For the text-containing cell, return its midpoint in (x, y) coordinate format. 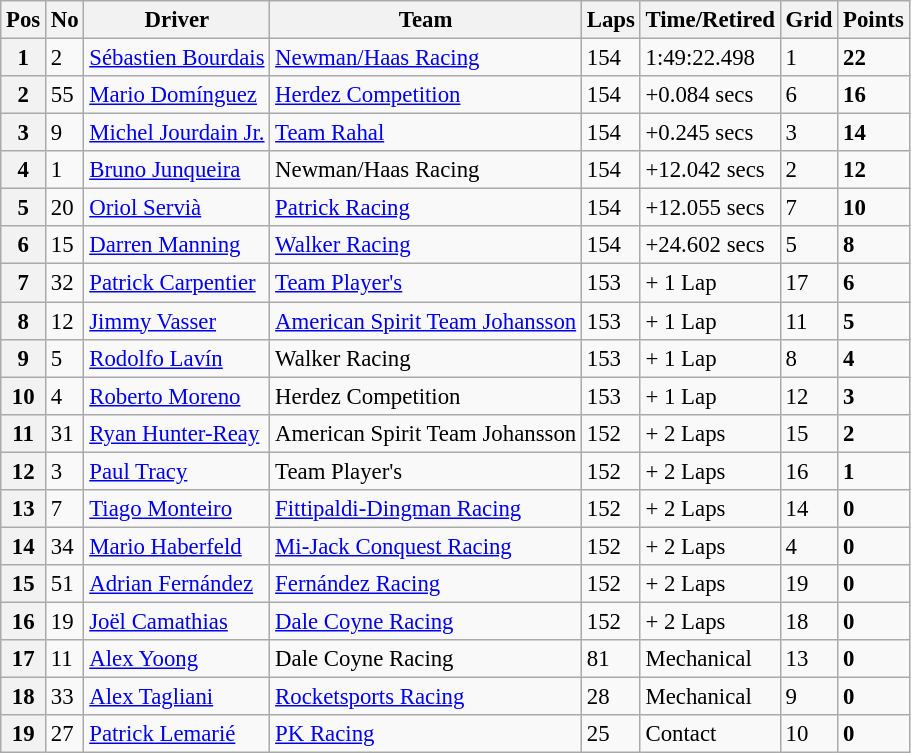
81 (610, 659)
55 (65, 95)
Time/Retired (710, 20)
+24.602 secs (710, 245)
Mi-Jack Conquest Racing (426, 546)
Laps (610, 20)
PK Racing (426, 734)
27 (65, 734)
1:49:22.498 (710, 58)
Team (426, 20)
Points (874, 20)
+12.042 secs (710, 170)
Patrick Racing (426, 208)
Sébastien Bourdais (177, 58)
Alex Yoong (177, 659)
Jimmy Vasser (177, 321)
Joël Camathias (177, 621)
32 (65, 283)
+12.055 secs (710, 208)
Patrick Carpentier (177, 283)
Paul Tracy (177, 471)
34 (65, 546)
+0.084 secs (710, 95)
25 (610, 734)
20 (65, 208)
Darren Manning (177, 245)
Patrick Lemarié (177, 734)
Team Rahal (426, 133)
Roberto Moreno (177, 396)
Contact (710, 734)
Fittipaldi-Dingman Racing (426, 509)
31 (65, 433)
22 (874, 58)
+0.245 secs (710, 133)
28 (610, 697)
Driver (177, 20)
Fernández Racing (426, 584)
Ryan Hunter-Reay (177, 433)
Mario Domínguez (177, 95)
Tiago Monteiro (177, 509)
Grid (808, 20)
Pos (24, 20)
Bruno Junqueira (177, 170)
51 (65, 584)
Oriol Servià (177, 208)
Adrian Fernández (177, 584)
Alex Tagliani (177, 697)
Rodolfo Lavín (177, 358)
Mario Haberfeld (177, 546)
Michel Jourdain Jr. (177, 133)
Rocketsports Racing (426, 697)
33 (65, 697)
No (65, 20)
